Pinpoint the cell where the given text exists, returning its [x, y] midpoint coordinate. 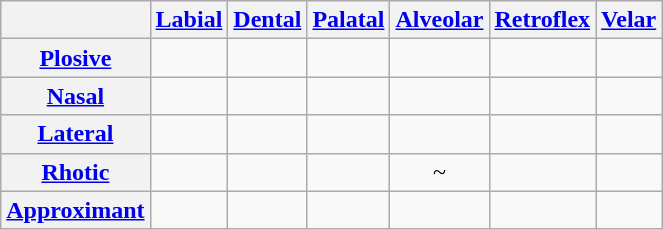
Approximant [76, 210]
Plosive [76, 58]
Retroflex [542, 20]
Dental [268, 20]
Alveolar [440, 20]
Labial [189, 20]
Palatal [348, 20]
~ [440, 172]
Nasal [76, 96]
Velar [629, 20]
Rhotic [76, 172]
Lateral [76, 134]
